Return (X, Y) of the center of cell containing provided text 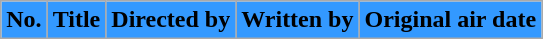
Title (76, 20)
Written by (298, 20)
Directed by (171, 20)
Original air date (450, 20)
No. (24, 20)
